Locate the cell with the specified text and output its [X, Y] center coordinate. 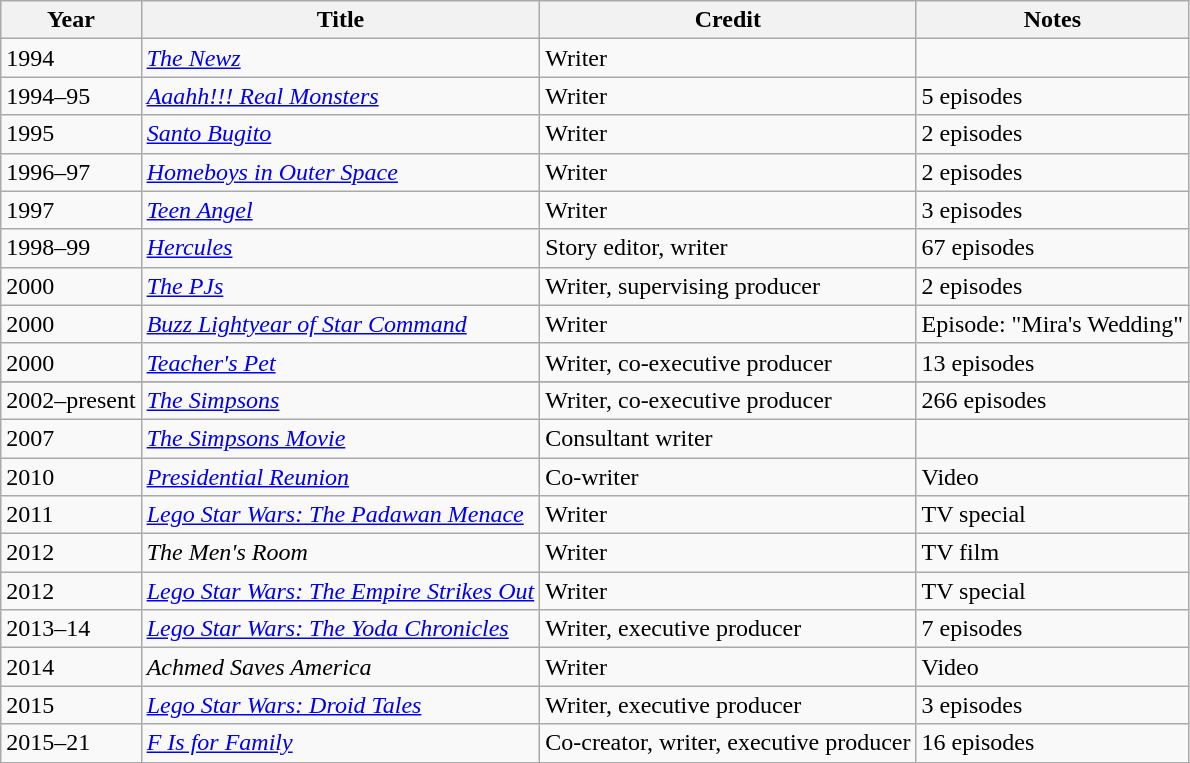
2013–14 [71, 629]
1995 [71, 134]
Buzz Lightyear of Star Command [340, 324]
Title [340, 20]
Homeboys in Outer Space [340, 172]
Notes [1052, 20]
Hercules [340, 248]
Credit [728, 20]
5 episodes [1052, 96]
TV film [1052, 553]
The Simpsons Movie [340, 438]
Co-writer [728, 477]
Writer, supervising producer [728, 286]
Story editor, writer [728, 248]
Co-creator, writer, executive producer [728, 743]
Teen Angel [340, 210]
The Newz [340, 58]
266 episodes [1052, 400]
Year [71, 20]
7 episodes [1052, 629]
Presidential Reunion [340, 477]
1996–97 [71, 172]
2007 [71, 438]
2010 [71, 477]
2015 [71, 705]
67 episodes [1052, 248]
Lego Star Wars: Droid Tales [340, 705]
2002–present [71, 400]
Consultant writer [728, 438]
2015–21 [71, 743]
1998–99 [71, 248]
2014 [71, 667]
Aaahh!!! Real Monsters [340, 96]
Achmed Saves America [340, 667]
2011 [71, 515]
Episode: "Mira's Wedding" [1052, 324]
Santo Bugito [340, 134]
The PJs [340, 286]
Lego Star Wars: The Yoda Chronicles [340, 629]
1994 [71, 58]
The Simpsons [340, 400]
Teacher's Pet [340, 362]
1997 [71, 210]
1994–95 [71, 96]
Lego Star Wars: The Empire Strikes Out [340, 591]
The Men's Room [340, 553]
16 episodes [1052, 743]
Lego Star Wars: The Padawan Menace [340, 515]
13 episodes [1052, 362]
F Is for Family [340, 743]
